Capture the cell that displays the provided text and extract its (X, Y) central coordinate. 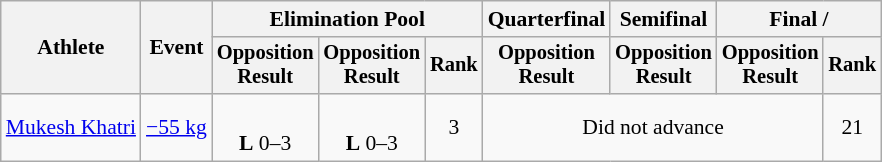
Semifinal (664, 19)
Did not advance (654, 128)
21 (852, 128)
Quarterfinal (547, 19)
Athlete (71, 48)
Final / (799, 19)
−55 kg (176, 128)
Elimination Pool (348, 19)
Mukesh Khatri (71, 128)
Event (176, 48)
3 (454, 128)
